Scan for the cell matching the given text and deliver its (x, y) coordinate at center. 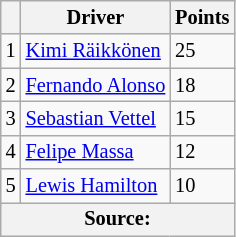
Points (202, 17)
5 (11, 186)
Sebastian Vettel (96, 118)
18 (202, 85)
25 (202, 51)
Lewis Hamilton (96, 186)
4 (11, 152)
15 (202, 118)
10 (202, 186)
2 (11, 85)
12 (202, 152)
Fernando Alonso (96, 85)
Driver (96, 17)
1 (11, 51)
Kimi Räikkönen (96, 51)
Source: (118, 219)
3 (11, 118)
Felipe Massa (96, 152)
